For the text-containing cell, return its midpoint in (x, y) coordinate format. 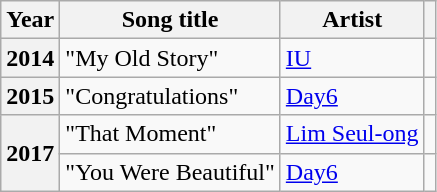
2015 (30, 96)
Artist (352, 20)
Year (30, 20)
Lim Seul-ong (352, 134)
"That Moment" (170, 134)
"Congratulations" (170, 96)
IU (352, 58)
2014 (30, 58)
2017 (30, 153)
Song title (170, 20)
"My Old Story" (170, 58)
"You Were Beautiful" (170, 172)
